Detect which cell encompasses the target text, then output its [X, Y] center coordinate. 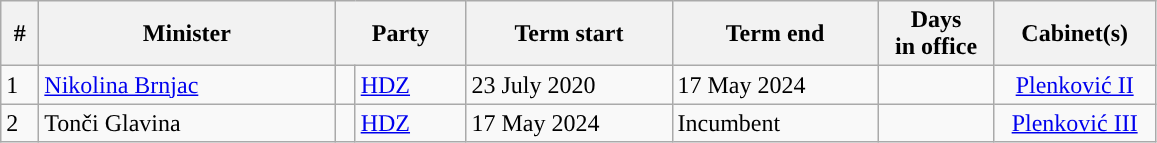
Tonči Glavina [187, 123]
Minister [187, 34]
Nikolina Brnjac [187, 85]
23 July 2020 [569, 85]
# [20, 34]
Cabinet(s) [1074, 34]
Incumbent [775, 123]
2 [20, 123]
1 [20, 85]
Term start [569, 34]
Party [400, 34]
Term end [775, 34]
Plenković II [1074, 85]
Days in office [936, 34]
Plenković III [1074, 123]
